Return the (X, Y) coordinate for the center point of the cell that contains the specified text.  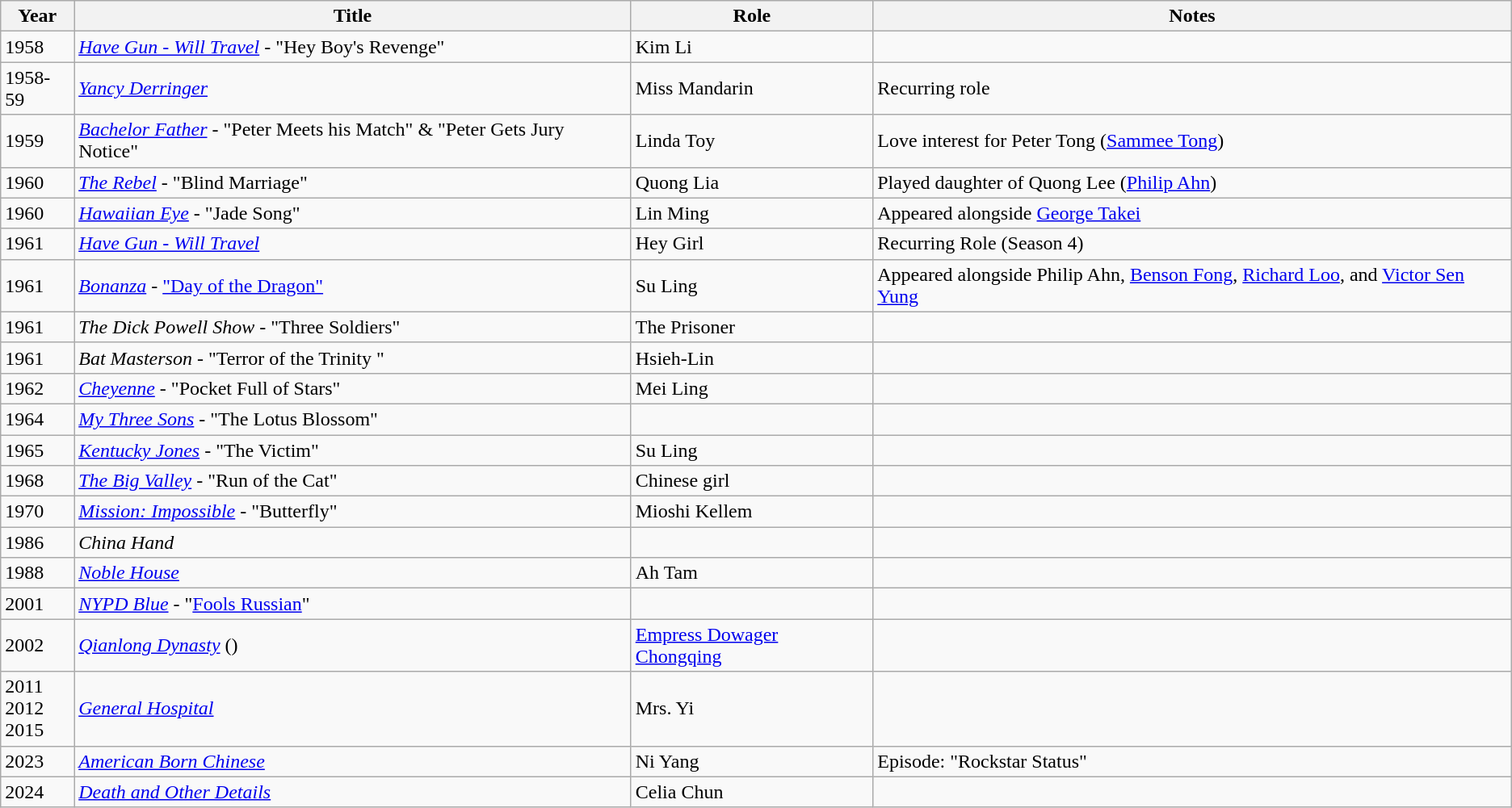
Hsieh-Lin (752, 358)
Year (37, 16)
The Rebel - "Blind Marriage" (353, 182)
Bat Masterson - "Terror of the Trinity " (353, 358)
1964 (37, 419)
Mioshi Kellem (752, 512)
Kentucky Jones - "The Victim" (353, 450)
China Hand (353, 542)
201120122015 (37, 709)
American Born Chinese (353, 761)
Quong Lia (752, 182)
Played daughter of Quong Lee (Philip Ahn) (1192, 182)
Mrs. Yi (752, 709)
1958-59 (37, 89)
My Three Sons - "The Lotus Blossom" (353, 419)
Notes (1192, 16)
Ni Yang (752, 761)
Appeared alongside George Takei (1192, 213)
Cheyenne - "Pocket Full of Stars" (353, 388)
Role (752, 16)
Mei Ling (752, 388)
Recurring Role (Season 4) (1192, 244)
Noble House (353, 573)
Ah Tam (752, 573)
Qianlong Dynasty () (353, 646)
Hawaiian Eye - "Jade Song" (353, 213)
2002 (37, 646)
1965 (37, 450)
1959 (37, 140)
1968 (37, 481)
Hey Girl (752, 244)
Mission: Impossible - "Butterfly" (353, 512)
Lin Ming (752, 213)
Bachelor Father - "Peter Meets his Match" & "Peter Gets Jury Notice" (353, 140)
Miss Mandarin (752, 89)
Death and Other Details (353, 792)
2001 (37, 604)
General Hospital (353, 709)
Have Gun - Will Travel - "Hey Boy's Revenge" (353, 47)
Linda Toy (752, 140)
Love interest for Peter Tong (Sammee Tong) (1192, 140)
1988 (37, 573)
2024 (37, 792)
Chinese girl (752, 481)
Yancy Derringer (353, 89)
Have Gun - Will Travel (353, 244)
1970 (37, 512)
Celia Chun (752, 792)
1962 (37, 388)
Title (353, 16)
Appeared alongside Philip Ahn, Benson Fong, Richard Loo, and Victor Sen Yung (1192, 286)
Empress Dowager Chongqing (752, 646)
The Big Valley - "Run of the Cat" (353, 481)
Recurring role (1192, 89)
The Prisoner (752, 327)
1986 (37, 542)
Bonanza - "Day of the Dragon" (353, 286)
Episode: "Rockstar Status" (1192, 761)
2023 (37, 761)
The Dick Powell Show - "Three Soldiers" (353, 327)
Kim Li (752, 47)
1958 (37, 47)
NYPD Blue - "Fools Russian" (353, 604)
